Search for the cell housing the specified text and yield its [x, y] center coordinate. 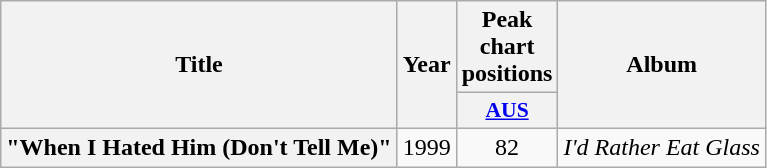
Album [662, 65]
82 [507, 147]
Peak chart positions [507, 47]
I'd Rather Eat Glass [662, 147]
Year [426, 65]
"When I Hated Him (Don't Tell Me)" [199, 147]
1999 [426, 147]
Title [199, 65]
AUS [507, 111]
